Scan for the cell matching the given text and deliver its (X, Y) coordinate at center. 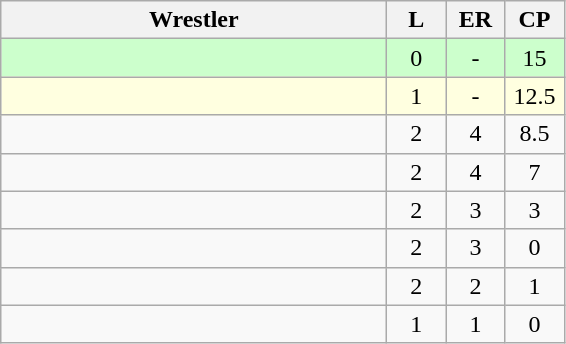
CP (534, 20)
7 (534, 172)
15 (534, 58)
ER (476, 20)
Wrestler (194, 20)
8.5 (534, 134)
L (416, 20)
12.5 (534, 96)
